Locate the cell with the specified text and output its [x, y] center coordinate. 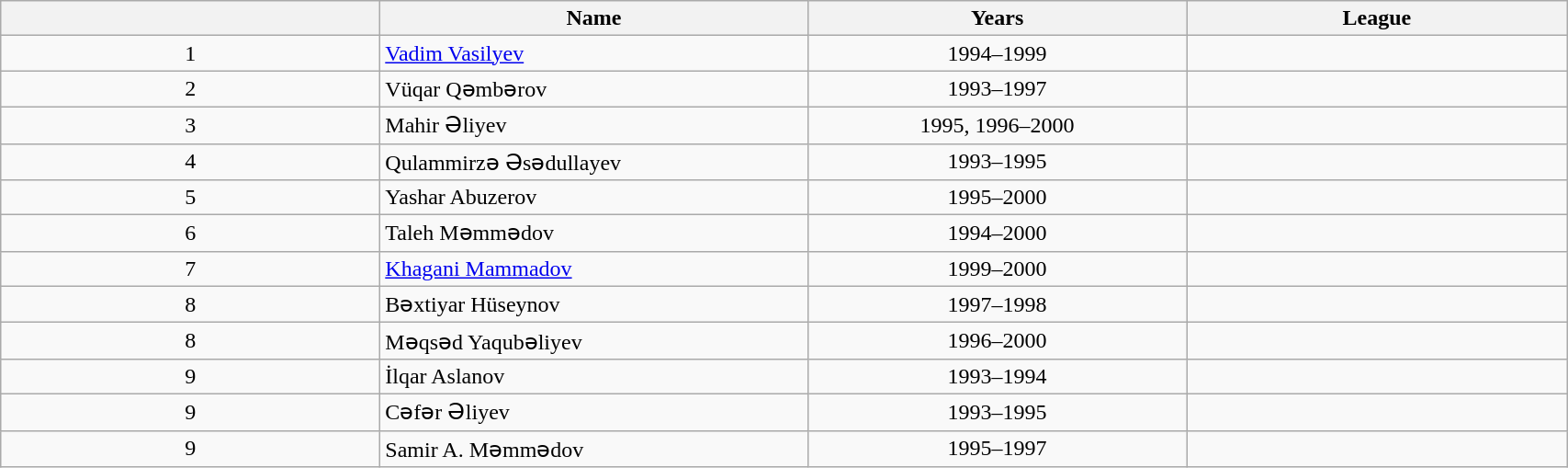
3 [191, 125]
1999–2000 [998, 268]
1994–2000 [998, 234]
4 [191, 162]
Qulammirzə Əsədullayev [593, 162]
Bəxtiyar Hüseynov [593, 304]
Khagani Mammadov [593, 268]
1994–1999 [998, 53]
League [1377, 18]
Name [593, 18]
7 [191, 268]
1997–1998 [998, 304]
6 [191, 234]
Məqsəd Yaqubəliyev [593, 341]
1996–2000 [998, 341]
1995–2000 [998, 198]
Taleh Məmmədov [593, 234]
5 [191, 198]
1 [191, 53]
Vüqar Qəmbərov [593, 89]
1995, 1996–2000 [998, 125]
1993–1994 [998, 376]
1993–1997 [998, 89]
1995–1997 [998, 449]
2 [191, 89]
Mahir Əliyev [593, 125]
Cəfər Əliyev [593, 412]
Vadim Vasilyev [593, 53]
Years [998, 18]
Yashar Abuzerov [593, 198]
İlqar Aslanov [593, 376]
Samir A. Məmmədov [593, 449]
